Locate the cell with the specified text and output its (x, y) center coordinate. 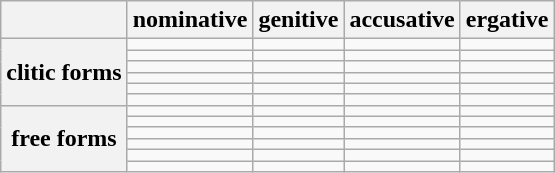
clitic forms (64, 72)
nominative (190, 20)
free forms (64, 138)
genitive (298, 20)
ergative (507, 20)
accusative (402, 20)
